Scan for the cell matching the given text and deliver its [x, y] coordinate at center. 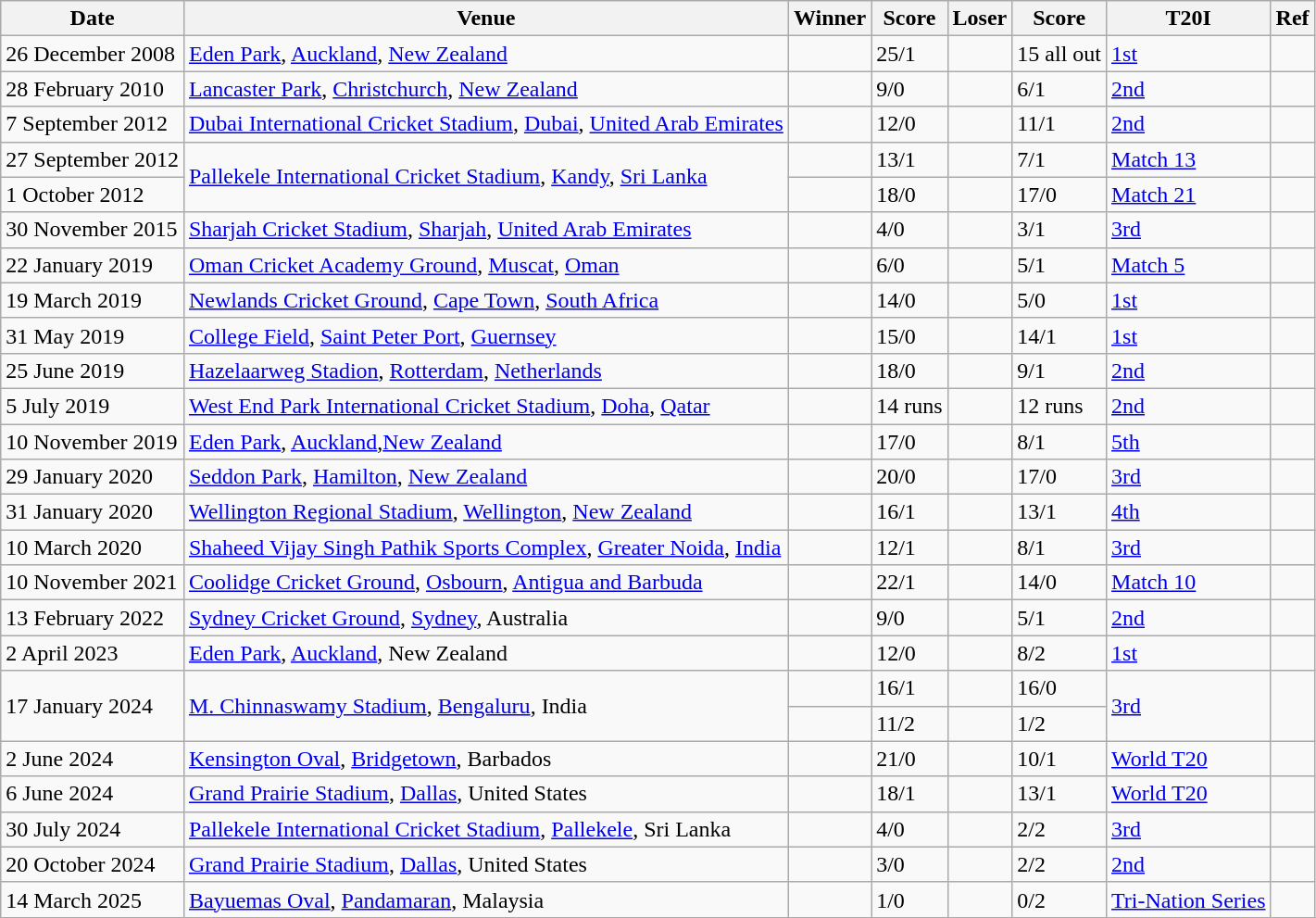
1 October 2012 [93, 195]
Pallekele International Cricket Stadium, Kandy, Sri Lanka [485, 177]
Date [93, 19]
Match 10 [1189, 583]
29 January 2020 [93, 477]
9/1 [1059, 371]
Match 5 [1189, 265]
Sharjah Cricket Stadium, Sharjah, United Arab Emirates [485, 230]
20 October 2024 [93, 864]
20/0 [909, 477]
17 January 2024 [93, 706]
Ref [1293, 19]
6/1 [1059, 89]
6/0 [909, 265]
19 March 2019 [93, 300]
Wellington Regional Stadium, Wellington, New Zealand [485, 512]
Tri-Nation Series [1189, 899]
14 March 2025 [93, 899]
18/1 [909, 794]
25/1 [909, 54]
31 May 2019 [93, 335]
22/1 [909, 583]
11/1 [1059, 124]
31 January 2020 [93, 512]
7/1 [1059, 159]
Pallekele International Cricket Stadium, Pallekele, Sri Lanka [485, 829]
Dubai International Cricket Stadium, Dubai, United Arab Emirates [485, 124]
5/0 [1059, 300]
13 February 2022 [93, 618]
Match 13 [1189, 159]
1/2 [1059, 723]
3/1 [1059, 230]
10 March 2020 [93, 547]
Sydney Cricket Ground, Sydney, Australia [485, 618]
3/0 [909, 864]
Bayuemas Oval, Pandamaran, Malaysia [485, 899]
Seddon Park, Hamilton, New Zealand [485, 477]
Loser [980, 19]
Hazelaarweg Stadion, Rotterdam, Netherlands [485, 371]
25 June 2019 [93, 371]
M. Chinnaswamy Stadium, Bengaluru, India [485, 706]
Lancaster Park, Christchurch, New Zealand [485, 89]
28 February 2010 [93, 89]
15 all out [1059, 54]
7 September 2012 [93, 124]
2 June 2024 [93, 759]
12/1 [909, 547]
1/0 [909, 899]
12 runs [1059, 406]
15/0 [909, 335]
8/2 [1059, 653]
14 runs [909, 406]
Match 21 [1189, 195]
22 January 2019 [93, 265]
10 November 2021 [93, 583]
10 November 2019 [93, 442]
0/2 [1059, 899]
16/0 [1059, 688]
Eden Park, Auckland,New Zealand [485, 442]
27 September 2012 [93, 159]
5th [1189, 442]
6 June 2024 [93, 794]
10/1 [1059, 759]
T20I [1189, 19]
26 December 2008 [93, 54]
Coolidge Cricket Ground, Osbourn, Antigua and Barbuda [485, 583]
Newlands Cricket Ground, Cape Town, South Africa [485, 300]
Oman Cricket Academy Ground, Muscat, Oman [485, 265]
30 November 2015 [93, 230]
11/2 [909, 723]
Venue [485, 19]
Shaheed Vijay Singh Pathik Sports Complex, Greater Noida, India [485, 547]
5 July 2019 [93, 406]
West End Park International Cricket Stadium, Doha, Qatar [485, 406]
2 April 2023 [93, 653]
4th [1189, 512]
College Field, Saint Peter Port, Guernsey [485, 335]
Kensington Oval, Bridgetown, Barbados [485, 759]
30 July 2024 [93, 829]
Winner [830, 19]
14/1 [1059, 335]
21/0 [909, 759]
